Extract the (X, Y) coordinate from the center of the cell holding the provided text.  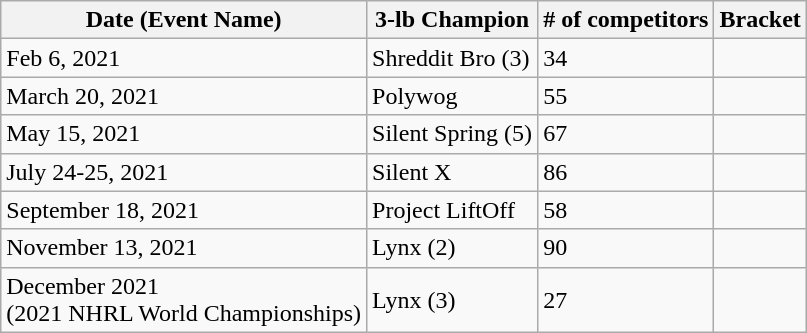
58 (626, 210)
Project LiftOff (452, 210)
Feb 6, 2021 (184, 58)
3-lb Champion (452, 20)
Lynx (2) (452, 248)
December 2021(2021 NHRL World Championships) (184, 300)
July 24-25, 2021 (184, 172)
67 (626, 134)
Polywog (452, 96)
Date (Event Name) (184, 20)
Shreddit Bro (3) (452, 58)
86 (626, 172)
November 13, 2021 (184, 248)
May 15, 2021 (184, 134)
Silent Spring (5) (452, 134)
September 18, 2021 (184, 210)
March 20, 2021 (184, 96)
34 (626, 58)
Silent X (452, 172)
27 (626, 300)
55 (626, 96)
Bracket (760, 20)
# of competitors (626, 20)
Lynx (3) (452, 300)
90 (626, 248)
